Determine the [X, Y] coordinate at the center of the cell enclosing the given text.  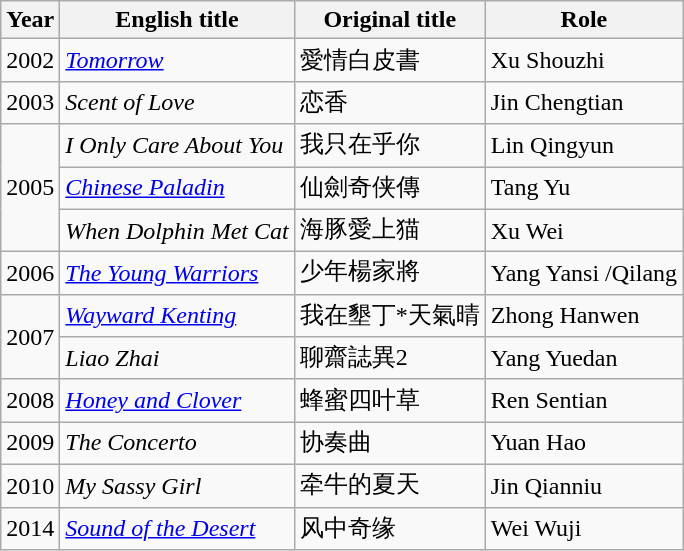
Scent of Love [177, 102]
Yang Yansi /Qilang [584, 274]
Chinese Paladin [177, 188]
风中奇缘 [390, 528]
Xu Wei [584, 230]
Original title [390, 20]
海豚愛上猫 [390, 230]
2002 [30, 60]
Ren Sentian [584, 400]
蜂蜜四叶草 [390, 400]
Wayward Kenting [177, 316]
Lin Qingyun [584, 146]
I Only Care About You [177, 146]
Jin Chengtian [584, 102]
2014 [30, 528]
Tang Yu [584, 188]
聊齋誌異2 [390, 358]
恋香 [390, 102]
2008 [30, 400]
Honey and Clover [177, 400]
牵牛的夏天 [390, 486]
Yuan Hao [584, 444]
Xu Shouzhi [584, 60]
少年楊家將 [390, 274]
Liao Zhai [177, 358]
When Dolphin Met Cat [177, 230]
The Young Warriors [177, 274]
愛情白皮書 [390, 60]
2009 [30, 444]
仙劍奇侠傳 [390, 188]
Wei Wuji [584, 528]
My Sassy Girl [177, 486]
Tomorrow [177, 60]
2003 [30, 102]
我在墾丁*天氣晴 [390, 316]
我只在乎你 [390, 146]
English title [177, 20]
Zhong Hanwen [584, 316]
2007 [30, 336]
Jin Qianniu [584, 486]
Role [584, 20]
协奏曲 [390, 444]
Year [30, 20]
2005 [30, 188]
Yang Yuedan [584, 358]
Sound of the Desert [177, 528]
The Concerto [177, 444]
2010 [30, 486]
2006 [30, 274]
